Detect which cell encompasses the target text, then output its [X, Y] center coordinate. 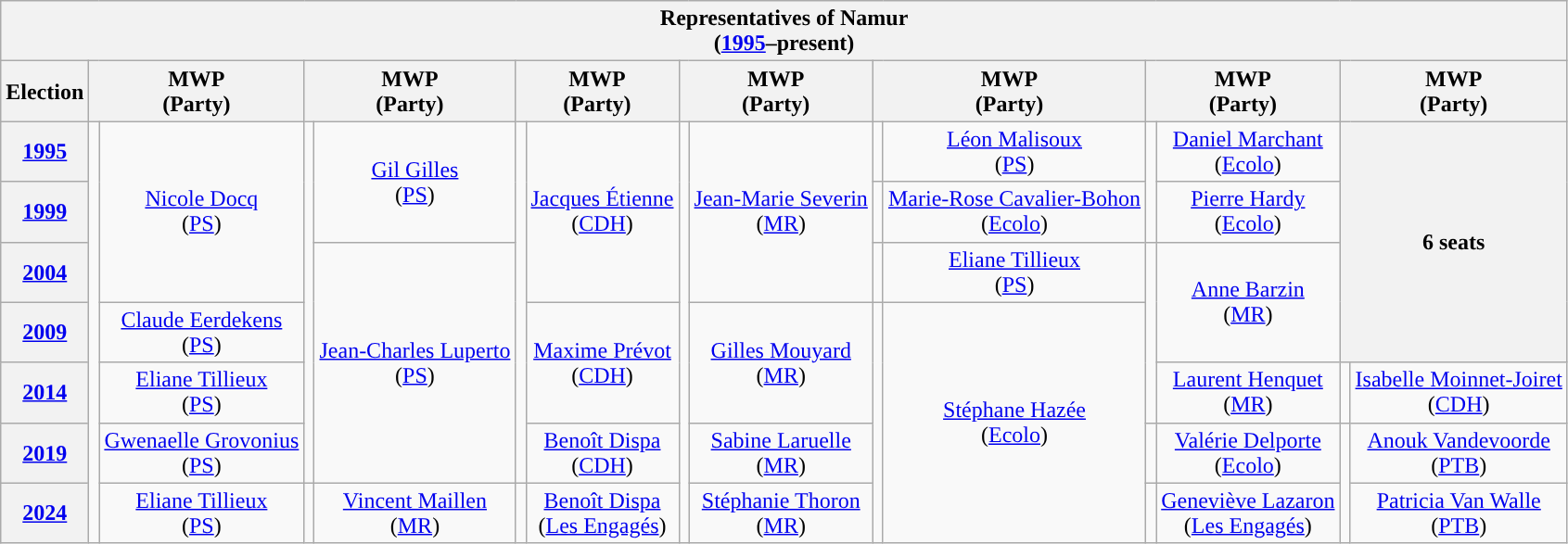
Stéphane Hazée(Ecolo) [1014, 423]
6 seats [1454, 242]
Gil Gilles(PS) [415, 182]
Laurent Henquet(MR) [1248, 393]
1995 [45, 152]
2014 [45, 393]
Léon Malisoux(PS) [1014, 152]
Isabelle Moinnet-Joiret(CDH) [1459, 393]
Anne Barzin(MR) [1248, 302]
2019 [45, 452]
2024 [45, 513]
Marie-Rose Cavalier-Bohon(Ecolo) [1014, 211]
Pierre Hardy(Ecolo) [1248, 211]
Anouk Vandevoorde(PTB) [1459, 452]
Patricia Van Walle(PTB) [1459, 513]
Geneviève Lazaron(Les Engagés) [1248, 513]
Nicole Docq(PS) [202, 211]
Benoît Dispa(CDH) [603, 452]
Benoît Dispa(Les Engagés) [603, 513]
2009 [45, 332]
Representatives of Namur(1995–present) [784, 32]
Election [45, 91]
Eliane Tillieux (PS) [202, 513]
Sabine Laruelle(MR) [781, 452]
Gwenaelle Grovonius(PS) [202, 452]
Jean-Charles Luperto(PS) [415, 362]
Jean-Marie Severin(MR) [781, 211]
Stéphanie Thoron(MR) [781, 513]
Maxime Prévot(CDH) [603, 362]
Daniel Marchant(Ecolo) [1248, 152]
Gilles Mouyard(MR) [781, 362]
1999 [45, 211]
Vincent Maillen(MR) [415, 513]
Claude Eerdekens(PS) [202, 332]
Valérie Delporte(Ecolo) [1248, 452]
Jacques Étienne(CDH) [603, 211]
2004 [45, 272]
